Provide the (X, Y) coordinate of the cell's center where the given text is located.  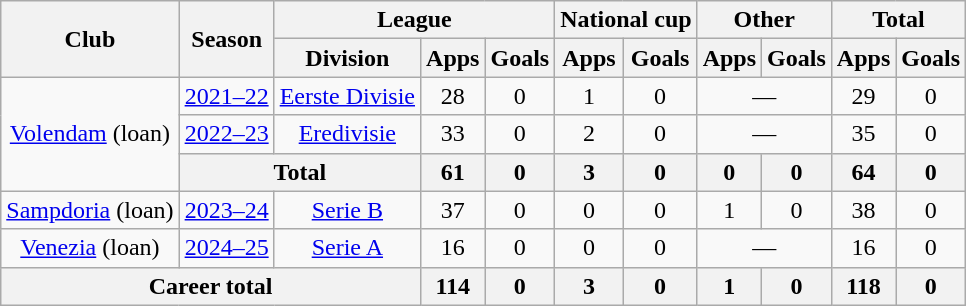
National cup (626, 20)
2021–22 (226, 96)
29 (863, 96)
Club (90, 39)
37 (453, 210)
2 (589, 134)
Sampdoria (loan) (90, 210)
38 (863, 210)
Serie B (347, 210)
Career total (211, 286)
Other (764, 20)
61 (453, 172)
35 (863, 134)
114 (453, 286)
2024–25 (226, 248)
64 (863, 172)
Season (226, 39)
2022–23 (226, 134)
League (414, 20)
2023–24 (226, 210)
Venezia (loan) (90, 248)
28 (453, 96)
Eerste Divisie (347, 96)
Serie A (347, 248)
Division (347, 58)
Volendam (loan) (90, 134)
Eredivisie (347, 134)
118 (863, 286)
33 (453, 134)
